Return [x, y] of the center of cell containing provided text 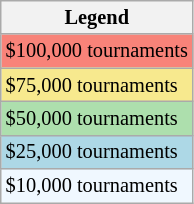
$75,000 tournaments [97, 85]
$25,000 tournaments [97, 152]
Legend [97, 17]
$50,000 tournaments [97, 118]
$10,000 tournaments [97, 186]
$100,000 tournaments [97, 51]
